Provide the (X, Y) coordinate of the cell's center where the given text is located.  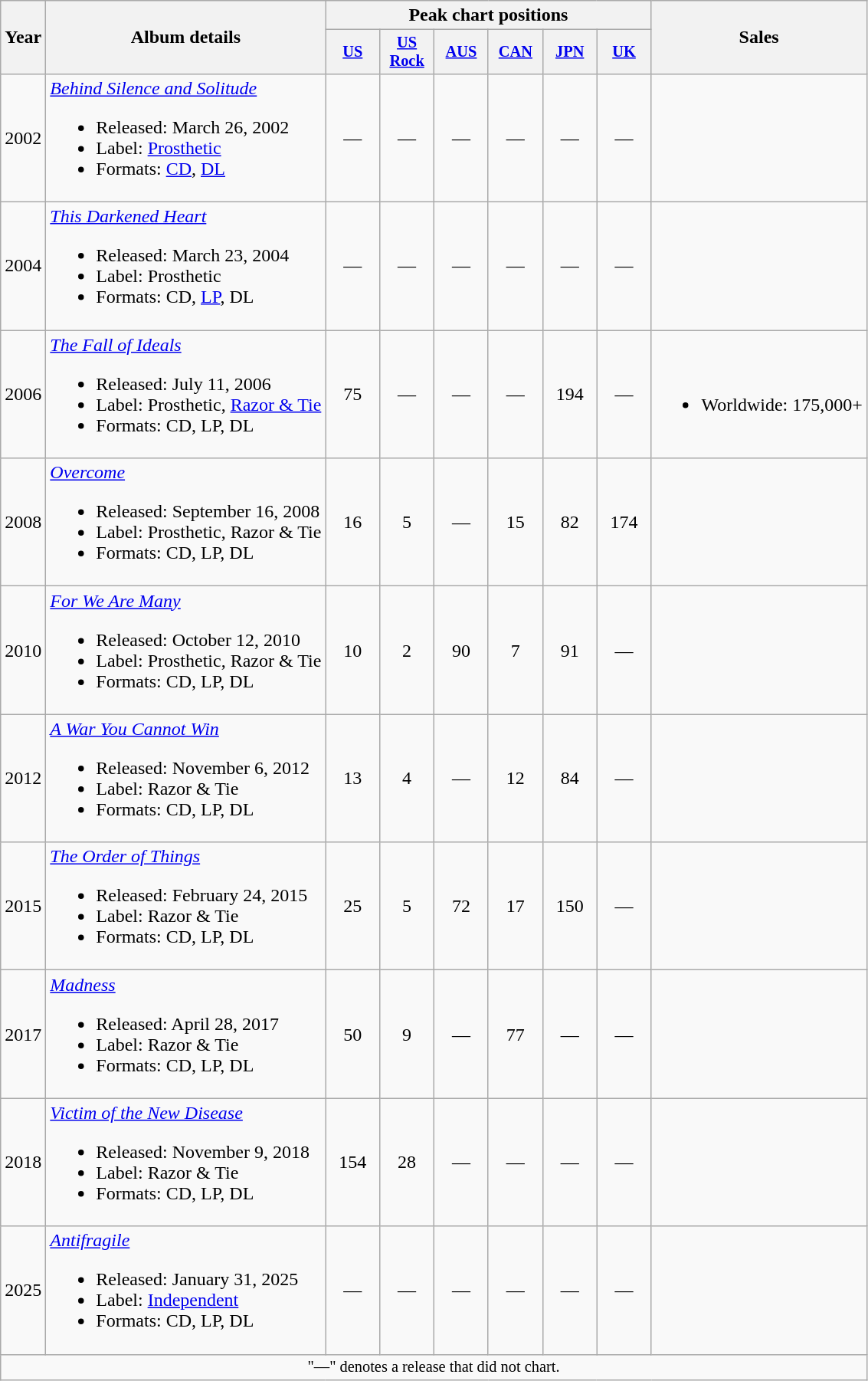
A War You Cannot WinReleased: November 6, 2012Label: Razor & TieFormats: CD, LP, DL (185, 779)
US (352, 52)
75 (352, 394)
90 (461, 650)
2017 (23, 1035)
OvercomeReleased: September 16, 2008Label: Prosthetic, Razor & TieFormats: CD, LP, DL (185, 523)
84 (570, 779)
174 (624, 523)
17 (515, 906)
2008 (23, 523)
2018 (23, 1162)
JPN (570, 52)
MadnessReleased: April 28, 2017Label: Razor & TieFormats: CD, LP, DL (185, 1035)
9 (408, 1035)
50 (352, 1035)
2015 (23, 906)
Victim of the New DiseaseReleased: November 9, 2018Label: Razor & TieFormats: CD, LP, DL (185, 1162)
13 (352, 779)
For We Are ManyReleased: October 12, 2010Label: Prosthetic, Razor & TieFormats: CD, LP, DL (185, 650)
2025 (23, 1291)
16 (352, 523)
Year (23, 38)
194 (570, 394)
4 (408, 779)
Worldwide: 175,000+ (758, 394)
AntifragileReleased: January 31, 2025Label: IndependentFormats: CD, LP, DL (185, 1291)
Sales (758, 38)
2004 (23, 267)
7 (515, 650)
2006 (23, 394)
CAN (515, 52)
This Darkened HeartReleased: March 23, 2004Label: ProstheticFormats: CD, LP, DL (185, 267)
AUS (461, 52)
The Order of ThingsReleased: February 24, 2015Label: Razor & TieFormats: CD, LP, DL (185, 906)
10 (352, 650)
91 (570, 650)
2 (408, 650)
28 (408, 1162)
2010 (23, 650)
The Fall of IdealsReleased: July 11, 2006Label: Prosthetic, Razor & TieFormats: CD, LP, DL (185, 394)
82 (570, 523)
15 (515, 523)
12 (515, 779)
25 (352, 906)
Behind Silence and SolitudeReleased: March 26, 2002Label: ProstheticFormats: CD, DL (185, 138)
"—" denotes a release that did not chart. (434, 1367)
Album details (185, 38)
77 (515, 1035)
Peak chart positions (489, 15)
154 (352, 1162)
2012 (23, 779)
72 (461, 906)
UK (624, 52)
USRock (408, 52)
2002 (23, 138)
150 (570, 906)
